Output the (X, Y) coordinate of the center of the cell containing the given text.  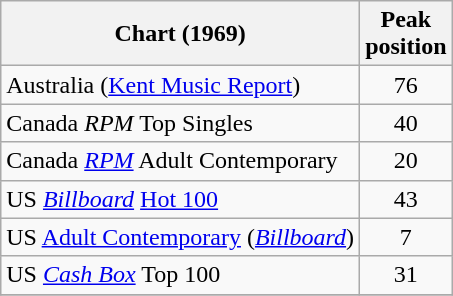
US Billboard Hot 100 (180, 199)
Peakposition (406, 34)
20 (406, 161)
US Cash Box Top 100 (180, 275)
Australia (Kent Music Report) (180, 85)
76 (406, 85)
Chart (1969) (180, 34)
7 (406, 237)
40 (406, 123)
Canada RPM Top Singles (180, 123)
US Adult Contemporary (Billboard) (180, 237)
43 (406, 199)
Canada RPM Adult Contemporary (180, 161)
31 (406, 275)
